Extract the (x, y) coordinate from the center of the cell holding the provided text.  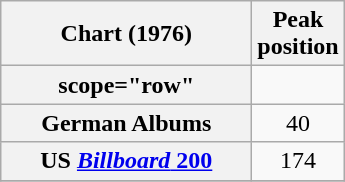
scope="row" (126, 85)
German Albums (126, 123)
Chart (1976) (126, 34)
40 (298, 123)
174 (298, 161)
US Billboard 200 (126, 161)
Peakposition (298, 34)
